Locate the cell with the specified text and output its [x, y] center coordinate. 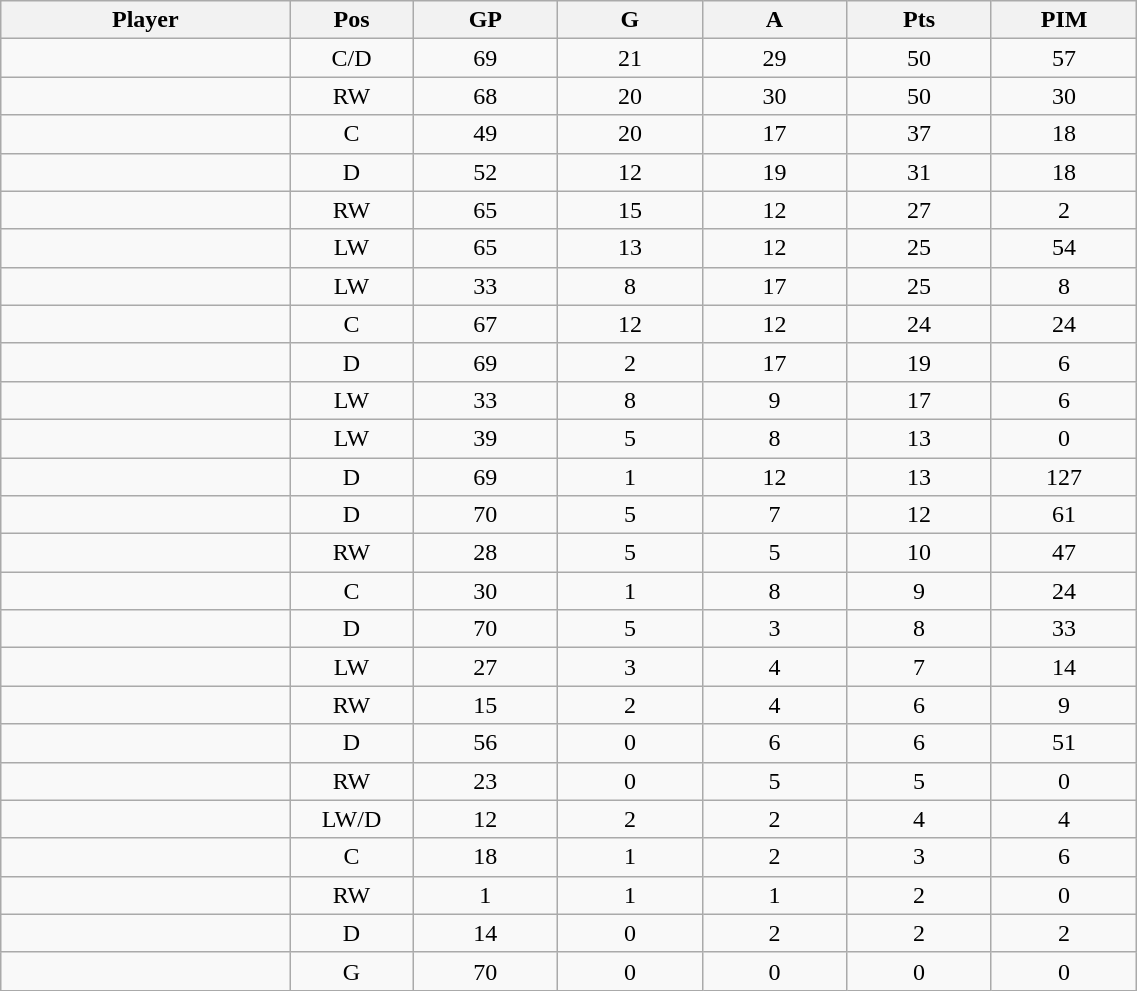
56 [486, 743]
23 [486, 781]
37 [920, 134]
54 [1064, 248]
Player [146, 20]
57 [1064, 58]
LW/D [352, 819]
Pts [920, 20]
PIM [1064, 20]
Pos [352, 20]
31 [920, 172]
A [774, 20]
39 [486, 438]
127 [1064, 477]
52 [486, 172]
61 [1064, 515]
C/D [352, 58]
29 [774, 58]
67 [486, 324]
51 [1064, 743]
28 [486, 553]
GP [486, 20]
47 [1064, 553]
68 [486, 96]
21 [630, 58]
49 [486, 134]
10 [920, 553]
